Capture the cell that displays the provided text and extract its [X, Y] central coordinate. 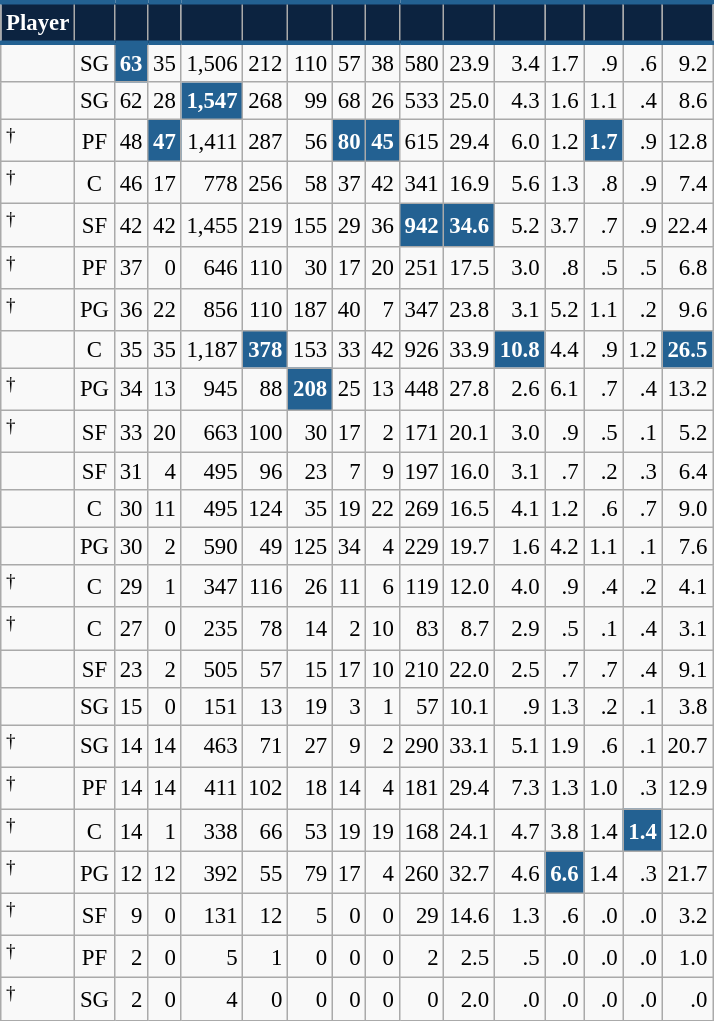
229 [422, 547]
533 [422, 101]
68 [348, 101]
3.7 [564, 225]
12.9 [687, 788]
9.6 [687, 309]
48 [130, 141]
6.0 [519, 141]
79 [310, 873]
208 [310, 389]
3.2 [687, 915]
411 [212, 788]
58 [310, 183]
119 [422, 586]
17.5 [469, 267]
45 [382, 141]
151 [212, 706]
1,455 [212, 225]
33.1 [469, 746]
580 [422, 62]
4.3 [519, 101]
78 [266, 629]
34.6 [469, 225]
378 [266, 350]
2.9 [519, 629]
27.8 [469, 389]
19.7 [469, 547]
22.4 [687, 225]
13.2 [687, 389]
12.8 [687, 141]
4.6 [519, 873]
20.1 [469, 431]
256 [266, 183]
646 [212, 267]
1,506 [212, 62]
5.6 [519, 183]
2.6 [519, 389]
269 [422, 509]
131 [212, 915]
341 [422, 183]
171 [422, 431]
4.7 [519, 830]
96 [266, 472]
1,547 [212, 101]
23.9 [469, 62]
590 [212, 547]
4.0 [519, 586]
99 [310, 101]
463 [212, 746]
40 [348, 309]
7.3 [519, 788]
197 [422, 472]
9.1 [687, 669]
448 [422, 389]
9.0 [687, 509]
2.0 [469, 999]
155 [310, 225]
24.1 [469, 830]
219 [266, 225]
615 [422, 141]
268 [266, 101]
16.0 [469, 472]
16.9 [469, 183]
25 [348, 389]
49 [266, 547]
25.0 [469, 101]
53 [310, 830]
663 [212, 431]
778 [212, 183]
63 [130, 62]
124 [266, 509]
7.6 [687, 547]
168 [422, 830]
10.8 [519, 350]
6.4 [687, 472]
21.7 [687, 873]
4.4 [564, 350]
235 [212, 629]
80 [348, 141]
33.9 [469, 350]
338 [212, 830]
6.6 [564, 873]
20.7 [687, 746]
88 [266, 389]
28 [164, 101]
6 [382, 586]
7.4 [687, 183]
6.1 [564, 389]
100 [266, 431]
26.5 [687, 350]
46 [130, 183]
1,187 [212, 350]
8.6 [687, 101]
102 [266, 788]
290 [422, 746]
31 [130, 472]
942 [422, 225]
212 [266, 62]
32.7 [469, 873]
116 [266, 586]
66 [266, 830]
5.1 [519, 746]
10.1 [469, 706]
4.2 [564, 547]
Player [38, 22]
47 [164, 141]
125 [310, 547]
83 [422, 629]
260 [422, 873]
22.0 [469, 669]
18 [310, 788]
62 [130, 101]
23.8 [469, 309]
14.6 [469, 915]
181 [422, 788]
38 [382, 62]
71 [266, 746]
16.5 [469, 509]
1,411 [212, 141]
8.7 [469, 629]
251 [422, 267]
926 [422, 350]
6.8 [687, 267]
153 [310, 350]
1.9 [564, 746]
856 [212, 309]
3 [348, 706]
55 [266, 873]
945 [212, 389]
392 [212, 873]
505 [212, 669]
9.2 [687, 62]
287 [266, 141]
187 [310, 309]
3.4 [519, 62]
210 [422, 669]
56 [310, 141]
